Return the (x, y) coordinate for the center point of the cell that contains the specified text.  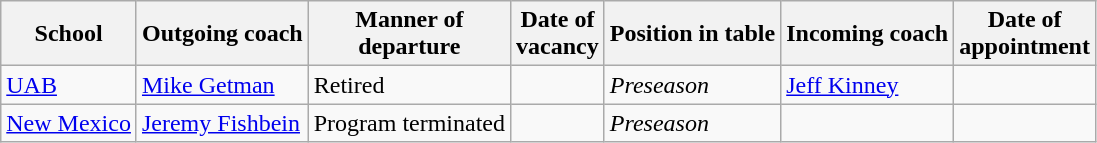
Retired (409, 85)
Incoming coach (868, 34)
Date of vacancy (558, 34)
Jeff Kinney (868, 85)
Program terminated (409, 123)
Mike Getman (222, 85)
School (69, 34)
Jeremy Fishbein (222, 123)
Date of appointment (1025, 34)
Position in table (692, 34)
Outgoing coach (222, 34)
Manner of departure (409, 34)
UAB (69, 85)
New Mexico (69, 123)
